From the cell containing the given text, extract its center point as (X, Y) coordinate. 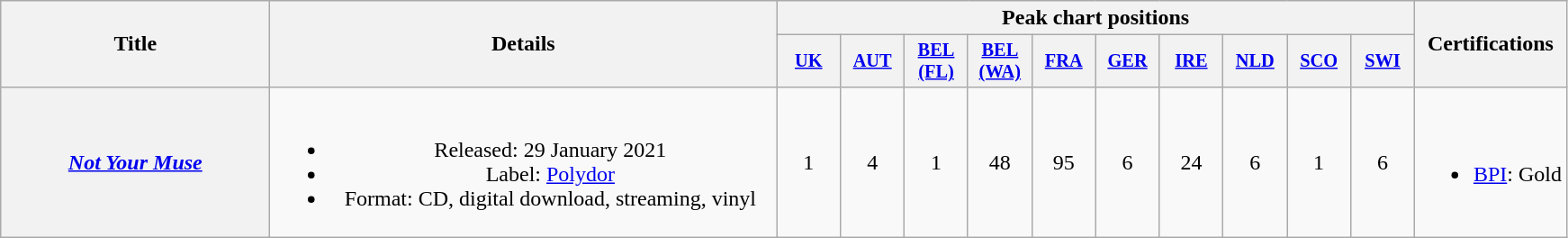
BPI: Gold (1491, 162)
24 (1192, 162)
4 (873, 162)
Not Your Muse (135, 162)
BEL(WA) (999, 61)
Peak chart positions (1096, 18)
SWI (1383, 61)
SCO (1320, 61)
48 (999, 162)
IRE (1192, 61)
Certifications (1491, 44)
GER (1127, 61)
BEL(FL) (936, 61)
NLD (1255, 61)
FRA (1064, 61)
Title (135, 44)
Details (524, 44)
95 (1064, 162)
Released: 29 January 2021Label: PolydorFormat: CD, digital download, streaming, vinyl (524, 162)
AUT (873, 61)
UK (808, 61)
